Extract the [x, y] coordinate from the center of the cell holding the provided text.  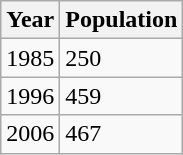
Population [122, 20]
467 [122, 134]
2006 [30, 134]
1996 [30, 96]
1985 [30, 58]
459 [122, 96]
Year [30, 20]
250 [122, 58]
